Search for the cell housing the specified text and yield its (X, Y) center coordinate. 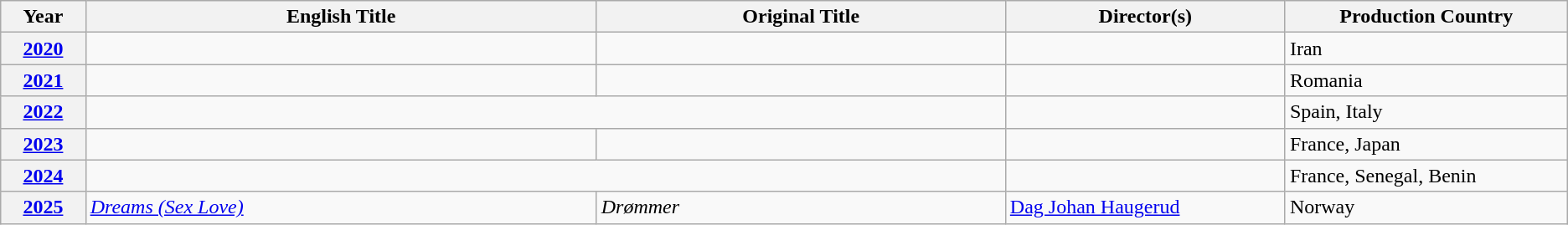
English Title (341, 17)
Drømmer (801, 207)
Norway (1426, 207)
Production Country (1426, 17)
2022 (44, 112)
Spain, Italy (1426, 112)
Director(s) (1145, 17)
Dreams (Sex Love) (341, 207)
2021 (44, 80)
Dag Johan Haugerud (1145, 207)
Iran (1426, 49)
Year (44, 17)
France, Japan (1426, 144)
Original Title (801, 17)
Romania (1426, 80)
2023 (44, 144)
France, Senegal, Benin (1426, 176)
2024 (44, 176)
2020 (44, 49)
2025 (44, 207)
